Capture the cell that displays the provided text and extract its [x, y] central coordinate. 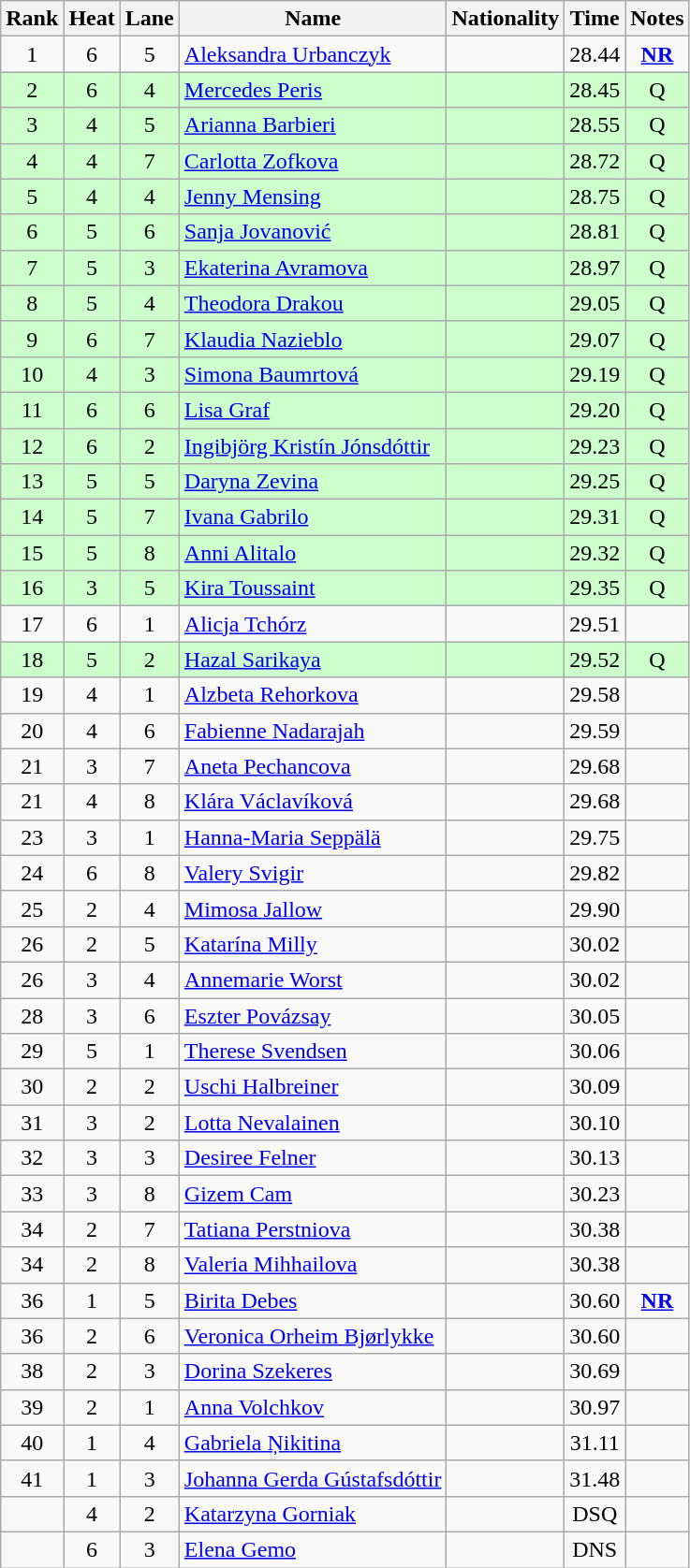
28.81 [595, 232]
29.31 [595, 517]
Birita Debes [313, 1300]
28.45 [595, 90]
29.90 [595, 908]
Valeria Mihhailova [313, 1265]
Elena Gemo [313, 1549]
30.69 [595, 1372]
33 [32, 1194]
31 [32, 1123]
Mimosa Jallow [313, 908]
Desiree Felner [313, 1158]
29.25 [595, 482]
Therese Svendsen [313, 1052]
24 [32, 873]
30.06 [595, 1052]
Ingibjörg Kristín Jónsdóttir [313, 446]
29.07 [595, 339]
Nationality [506, 19]
Fabienne Nadarajah [313, 731]
Notes [657, 19]
29.59 [595, 731]
29.19 [595, 374]
31.11 [595, 1443]
Valery Svigir [313, 873]
Lotta Nevalainen [313, 1123]
28.55 [595, 125]
30.05 [595, 1015]
16 [32, 588]
28.72 [595, 161]
29.05 [595, 303]
Hazal Sarikaya [313, 660]
Annemarie Worst [313, 980]
23 [32, 837]
Dorina Szekeres [313, 1372]
29 [32, 1052]
9 [32, 339]
Lane [150, 19]
28.97 [595, 268]
DNS [595, 1549]
30.23 [595, 1194]
Sanja Jovanović [313, 232]
Alicja Tchórz [313, 624]
Ekaterina Avramova [313, 268]
28 [32, 1015]
Ivana Gabrilo [313, 517]
Klaudia Nazieblo [313, 339]
Uschi Halbreiner [313, 1087]
30.09 [595, 1087]
Aneta Pechancova [313, 766]
Veronica Orheim Bjørlykke [313, 1336]
Jenny Mensing [313, 196]
31.48 [595, 1478]
17 [32, 624]
Time [595, 19]
14 [32, 517]
40 [32, 1443]
28.44 [595, 54]
25 [32, 908]
30.13 [595, 1158]
29.58 [595, 695]
32 [32, 1158]
11 [32, 410]
Gizem Cam [313, 1194]
39 [32, 1407]
Rank [32, 19]
Theodora Drakou [313, 303]
Gabriela Ņikitina [313, 1443]
29.51 [595, 624]
18 [32, 660]
Katarzyna Gorniak [313, 1514]
41 [32, 1478]
Aleksandra Urbanczyk [313, 54]
30 [32, 1087]
38 [32, 1372]
Klára Václavíková [313, 802]
13 [32, 482]
Arianna Barbieri [313, 125]
29.35 [595, 588]
Tatiana Perstniova [313, 1229]
Kira Toussaint [313, 588]
Lisa Graf [313, 410]
Mercedes Peris [313, 90]
Alzbeta Rehorkova [313, 695]
29.82 [595, 873]
29.32 [595, 553]
30.10 [595, 1123]
Carlotta Zofkova [313, 161]
Eszter Povázsay [313, 1015]
29.52 [595, 660]
Daryna Zevina [313, 482]
Katarína Milly [313, 944]
10 [32, 374]
29.23 [595, 446]
Anna Volchkov [313, 1407]
Johanna Gerda Gústafsdóttir [313, 1478]
12 [32, 446]
29.20 [595, 410]
Anni Alitalo [313, 553]
28.75 [595, 196]
20 [32, 731]
Name [313, 19]
Heat [92, 19]
19 [32, 695]
DSQ [595, 1514]
29.75 [595, 837]
30.97 [595, 1407]
Hanna-Maria Seppälä [313, 837]
Simona Baumrtová [313, 374]
15 [32, 553]
